Detect which cell encompasses the target text, then output its (X, Y) center coordinate. 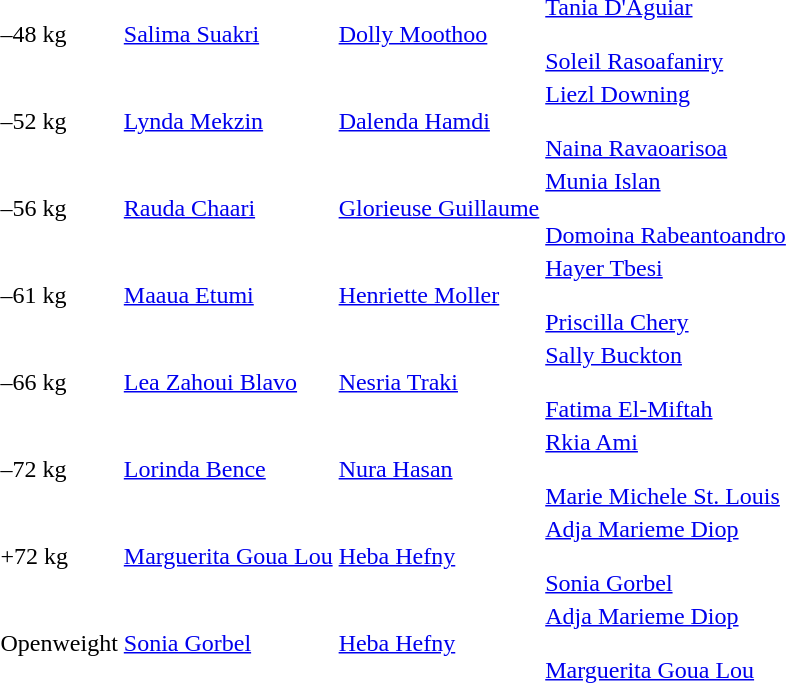
Dalenda Hamdi (439, 121)
Maaua Etumi (228, 295)
Nura Hasan (439, 469)
Glorieuse Guillaume (439, 208)
Lorinda Bence (228, 469)
Lea Zahoui Blavo (228, 382)
Lynda Mekzin (228, 121)
Heba Hefny (439, 556)
Nesria Traki (439, 382)
Rauda Chaari (228, 208)
Henriette Moller (439, 295)
Marguerita Goua Lou (228, 556)
